Locate the cell with the specified text and output its (X, Y) center coordinate. 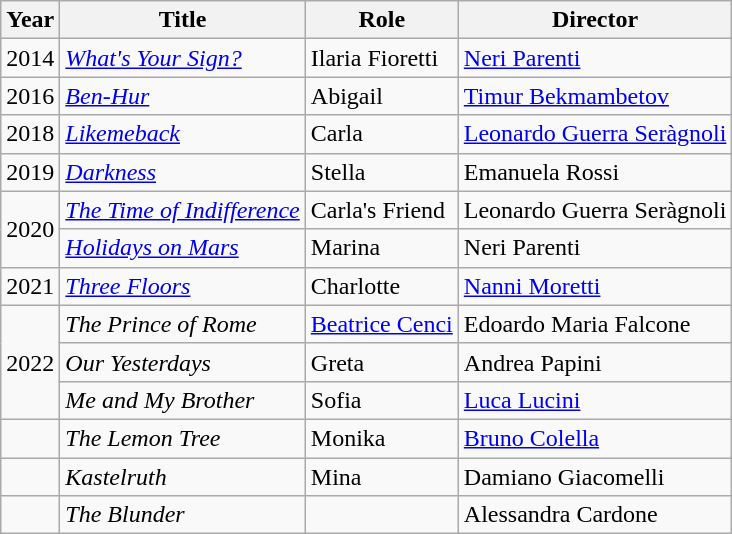
Beatrice Cenci (382, 324)
Director (595, 20)
Likemeback (182, 134)
2020 (30, 229)
2019 (30, 172)
Stella (382, 172)
Me and My Brother (182, 400)
Sofia (382, 400)
Emanuela Rossi (595, 172)
Charlotte (382, 286)
Darkness (182, 172)
Timur Bekmambetov (595, 96)
2016 (30, 96)
Ilaria Fioretti (382, 58)
2018 (30, 134)
Three Floors (182, 286)
Year (30, 20)
Marina (382, 248)
What's Your Sign? (182, 58)
Andrea Papini (595, 362)
The Blunder (182, 515)
Abigail (382, 96)
The Lemon Tree (182, 438)
Nanni Moretti (595, 286)
2014 (30, 58)
2022 (30, 362)
Holidays on Mars (182, 248)
Kastelruth (182, 477)
Damiano Giacomelli (595, 477)
Luca Lucini (595, 400)
Alessandra Cardone (595, 515)
Mina (382, 477)
Bruno Colella (595, 438)
Role (382, 20)
Carla (382, 134)
Edoardo Maria Falcone (595, 324)
Monika (382, 438)
Title (182, 20)
The Time of Indifference (182, 210)
The Prince of Rome (182, 324)
2021 (30, 286)
Carla's Friend (382, 210)
Our Yesterdays (182, 362)
Ben-Hur (182, 96)
Greta (382, 362)
